Find where the given text appears and provide that cell's center as (x, y) coordinate. 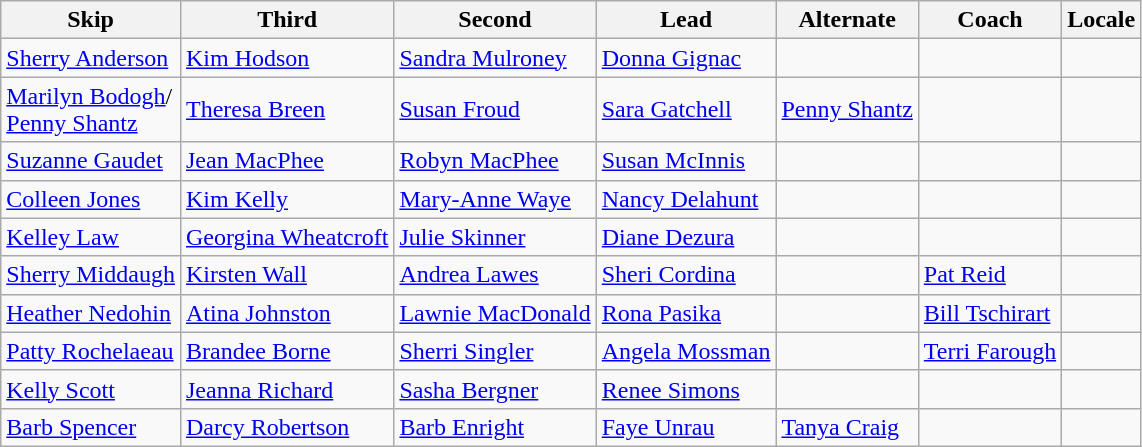
Jean MacPhee (286, 161)
Sandra Mulroney (495, 58)
Colleen Jones (91, 199)
Rona Pasika (686, 313)
Angela Mossman (686, 351)
Heather Nedohin (91, 313)
Nancy Delahunt (686, 199)
Second (495, 20)
Pat Reid (990, 275)
Marilyn Bodogh/Penny Shantz (91, 110)
Sherry Middaugh (91, 275)
Atina Johnston (286, 313)
Penny Shantz (847, 110)
Sheri Cordina (686, 275)
Lead (686, 20)
Diane Dezura (686, 237)
Brandee Borne (286, 351)
Darcy Robertson (286, 427)
Kelley Law (91, 237)
Faye Unrau (686, 427)
Donna Gignac (686, 58)
Bill Tschirart (990, 313)
Patty Rochelaeau (91, 351)
Kirsten Wall (286, 275)
Renee Simons (686, 389)
Julie Skinner (495, 237)
Andrea Lawes (495, 275)
Sasha Bergner (495, 389)
Barb Enright (495, 427)
Susan Froud (495, 110)
Mary-Anne Waye (495, 199)
Skip (91, 20)
Robyn MacPhee (495, 161)
Terri Farough (990, 351)
Sara Gatchell (686, 110)
Third (286, 20)
Kim Hodson (286, 58)
Tanya Craig (847, 427)
Coach (990, 20)
Lawnie MacDonald (495, 313)
Kim Kelly (286, 199)
Jeanna Richard (286, 389)
Locale (1102, 20)
Sherry Anderson (91, 58)
Alternate (847, 20)
Suzanne Gaudet (91, 161)
Barb Spencer (91, 427)
Sherri Singler (495, 351)
Georgina Wheatcroft (286, 237)
Kelly Scott (91, 389)
Susan McInnis (686, 161)
Theresa Breen (286, 110)
